Return (x, y) of the center of cell containing provided text 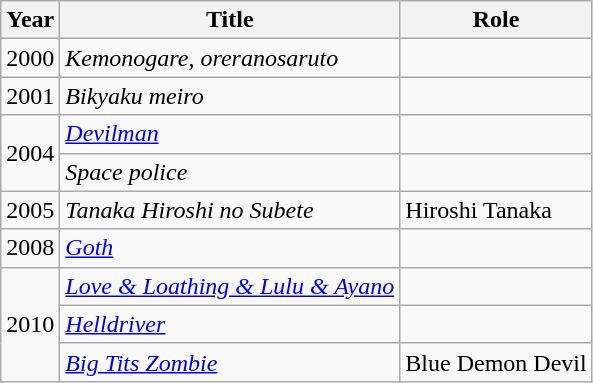
Kemonogare, oreranosaruto (230, 58)
Big Tits Zombie (230, 362)
Love & Loathing & Lulu & Ayano (230, 286)
Year (30, 20)
Goth (230, 248)
Hiroshi Tanaka (496, 210)
2008 (30, 248)
2010 (30, 324)
2005 (30, 210)
Role (496, 20)
2000 (30, 58)
Helldriver (230, 324)
Bikyaku meiro (230, 96)
Blue Demon Devil (496, 362)
Devilman (230, 134)
2001 (30, 96)
Tanaka Hiroshi no Subete (230, 210)
Space police (230, 172)
2004 (30, 153)
Title (230, 20)
